Locate the cell with the specified text and output its (X, Y) center coordinate. 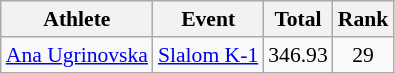
Event (208, 19)
Total (298, 19)
Slalom K-1 (208, 55)
346.93 (298, 55)
29 (364, 55)
Rank (364, 19)
Athlete (77, 19)
Ana Ugrinovska (77, 55)
